Output the (X, Y) coordinate of the center of the cell containing the given text.  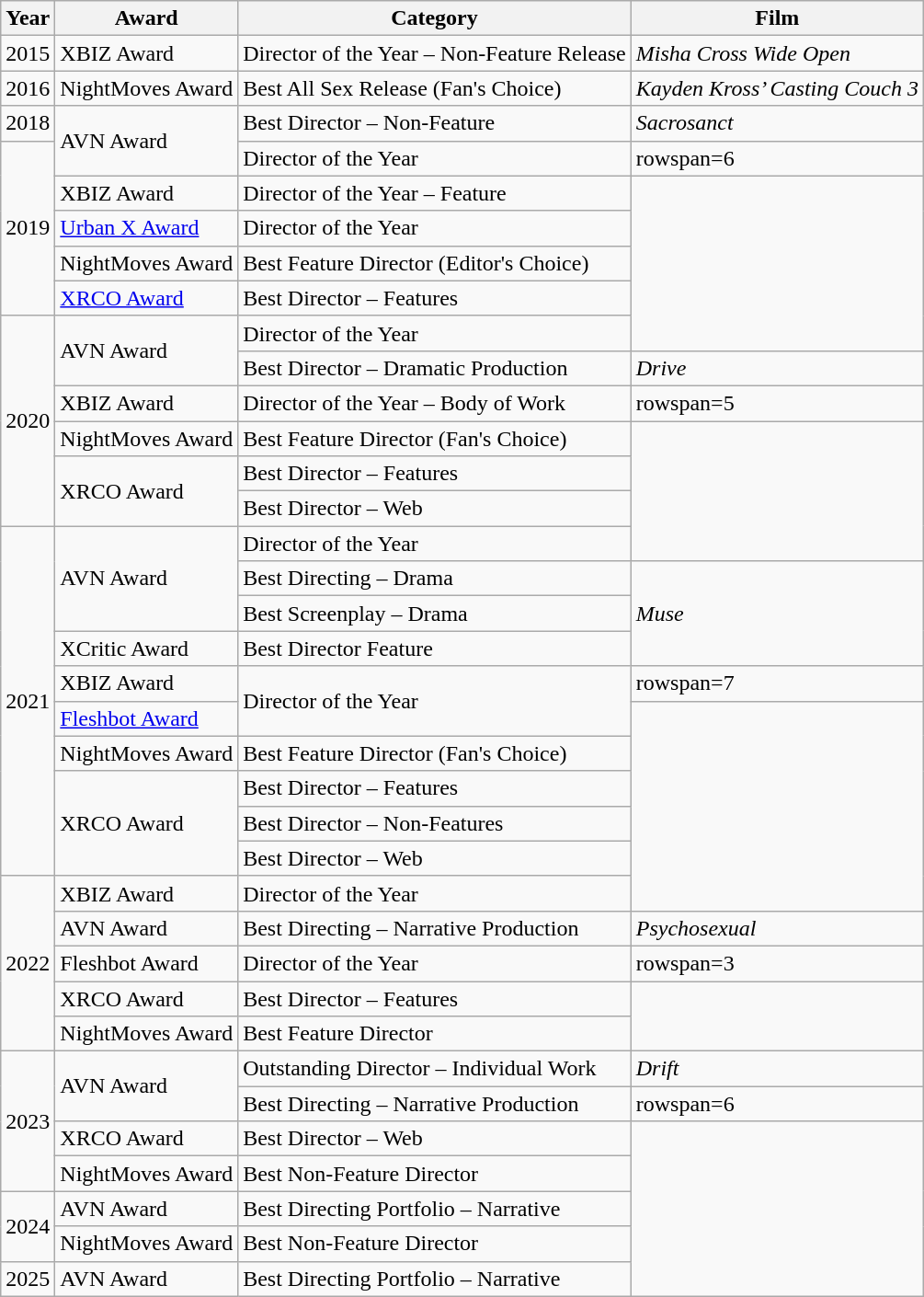
Misha Cross Wide Open (777, 53)
Psychosexual (777, 928)
2019 (28, 228)
Best All Sex Release (Fan's Choice) (435, 88)
Best Feature Director (435, 1034)
Category (435, 18)
Award (147, 18)
Best Directing – Drama (435, 579)
Drift (777, 1069)
Director of the Year – Feature (435, 193)
rowspan=7 (777, 683)
Drive (777, 368)
2021 (28, 701)
2023 (28, 1121)
2018 (28, 123)
2016 (28, 88)
Best Director – Non-Features (435, 823)
rowspan=5 (777, 403)
Best Screenplay – Drama (435, 614)
Best Director Feature (435, 648)
Outstanding Director – Individual Work (435, 1069)
Muse (777, 614)
XCritic Award (147, 648)
2015 (28, 53)
Film (777, 18)
Best Feature Director (Editor's Choice) (435, 263)
Best Director – Non-Feature (435, 123)
Year (28, 18)
Sacrosanct (777, 123)
2022 (28, 963)
2024 (28, 1226)
Urban X Award (147, 228)
Best Director – Dramatic Production (435, 368)
Director of the Year – Non-Feature Release (435, 53)
Kayden Kross’ Casting Couch 3 (777, 88)
2025 (28, 1279)
rowspan=3 (777, 963)
Director of the Year – Body of Work (435, 403)
2020 (28, 420)
